Return [X, Y] of the center of cell containing provided text 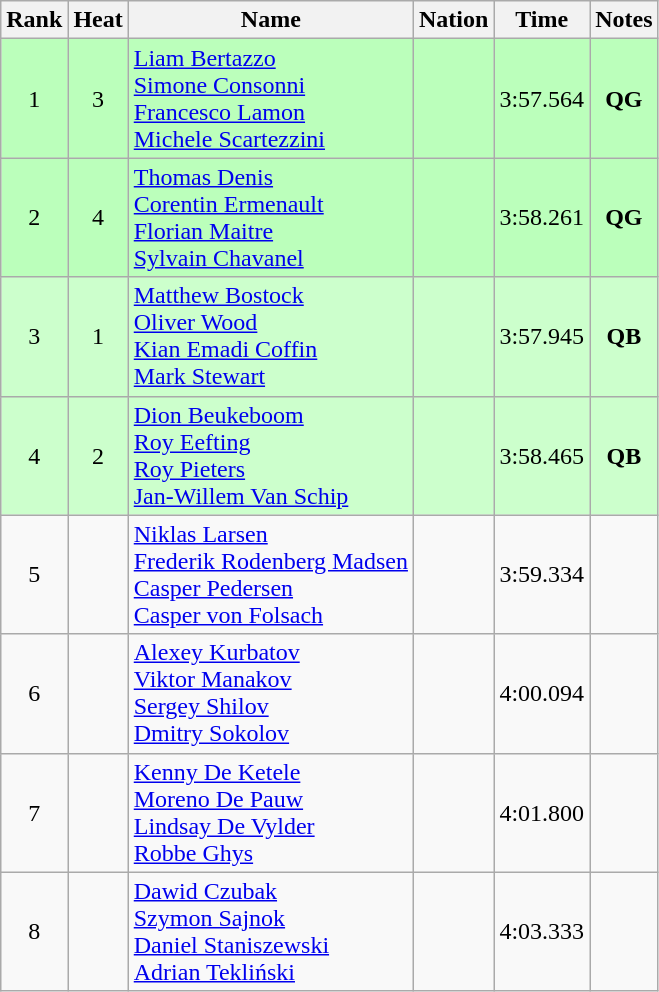
Niklas LarsenFrederik Rodenberg MadsenCasper PedersenCasper von Folsach [270, 574]
Matthew BostockOliver WoodKian Emadi CoffinMark Stewart [270, 336]
Alexey KurbatovViktor ManakovSergey ShilovDmitry Sokolov [270, 694]
Dion BeukeboomRoy EeftingRoy PietersJan-Willem Van Schip [270, 456]
Name [270, 20]
Rank [34, 20]
Kenny De KeteleMoreno De PauwLindsay De VylderRobbe Ghys [270, 812]
3:59.334 [542, 574]
Nation [453, 20]
7 [34, 812]
5 [34, 574]
Notes [624, 20]
3:58.261 [542, 218]
6 [34, 694]
Time [542, 20]
8 [34, 932]
3:58.465 [542, 456]
Liam BertazzoSimone ConsonniFrancesco LamonMichele Scartezzini [270, 98]
Thomas DenisCorentin ErmenaultFlorian MaitreSylvain Chavanel [270, 218]
Heat [98, 20]
4:03.333 [542, 932]
4:01.800 [542, 812]
4:00.094 [542, 694]
3:57.945 [542, 336]
Dawid CzubakSzymon SajnokDaniel StaniszewskiAdrian Tekliński [270, 932]
3:57.564 [542, 98]
